Provide the (X, Y) coordinate of the cell's center where the given text is located.  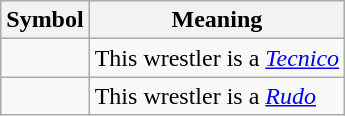
This wrestler is a Tecnico (216, 58)
Symbol (45, 20)
Meaning (216, 20)
This wrestler is a Rudo (216, 96)
